Output the [X, Y] coordinate of the center of the cell containing the given text.  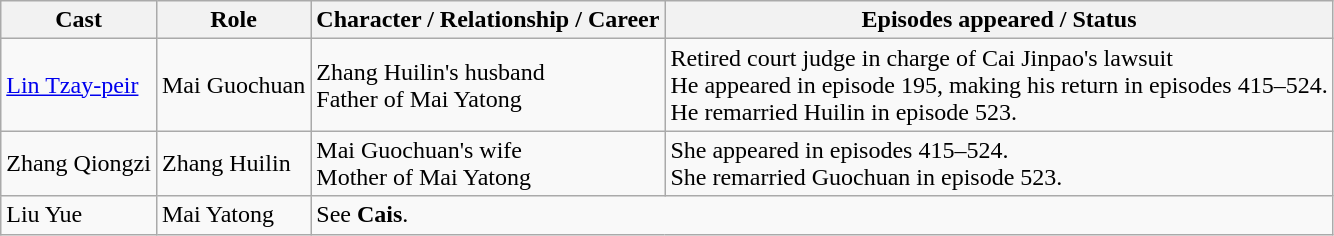
Role [233, 20]
Cast [79, 20]
Liu Yue [79, 215]
Episodes appeared / Status [999, 20]
Character / Relationship / Career [488, 20]
Zhang Huilin [233, 164]
See Cais. [822, 215]
Mai Guochuan's wife Mother of Mai Yatong [488, 164]
Lin Tzay-peir [79, 85]
Zhang Qiongzi [79, 164]
Mai Yatong [233, 215]
Zhang Huilin's husband Father of Mai Yatong [488, 85]
She appeared in episodes 415–524. She remarried Guochuan in episode 523. [999, 164]
Mai Guochuan [233, 85]
